Find where the given text appears and provide that cell's center as (X, Y) coordinate. 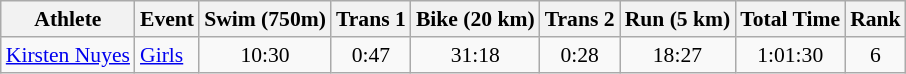
Swim (750m) (265, 19)
Event (167, 19)
Trans 1 (371, 19)
Total Time (790, 19)
Rank (876, 19)
Athlete (68, 19)
Trans 2 (580, 19)
Bike (20 km) (476, 19)
0:47 (371, 55)
Girls (167, 55)
Run (5 km) (678, 19)
31:18 (476, 55)
10:30 (265, 55)
0:28 (580, 55)
Kirsten Nuyes (68, 55)
1:01:30 (790, 55)
18:27 (678, 55)
6 (876, 55)
